Locate the cell with the specified text and output its (x, y) center coordinate. 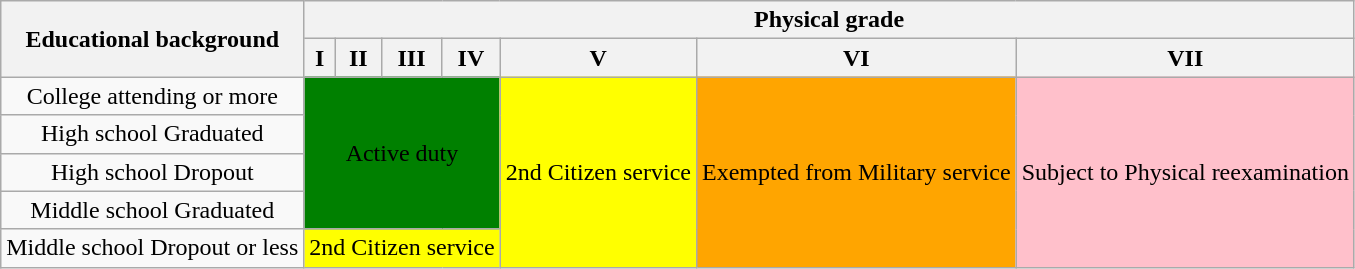
Physical grade (830, 20)
V (598, 58)
Middle school Graduated (152, 210)
III (411, 58)
Exempted from Military service (856, 172)
Active duty (402, 153)
II (358, 58)
High school Dropout (152, 172)
Educational background (152, 39)
VII (1185, 58)
IV (471, 58)
Subject to Physical reexamination (1185, 172)
Middle school Dropout or less (152, 248)
VI (856, 58)
I (320, 58)
College attending or more (152, 96)
High school Graduated (152, 134)
